Find where the given text appears and provide that cell's center as (x, y) coordinate. 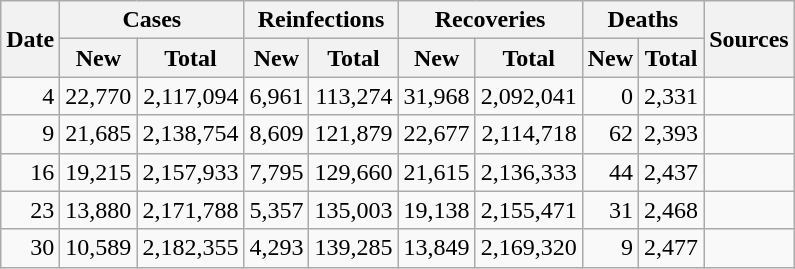
6,961 (276, 96)
139,285 (354, 248)
2,393 (672, 134)
2,468 (672, 210)
Cases (152, 20)
4 (30, 96)
16 (30, 172)
31 (610, 210)
2,114,718 (528, 134)
Reinfections (321, 20)
19,215 (98, 172)
7,795 (276, 172)
8,609 (276, 134)
2,437 (672, 172)
2,169,320 (528, 248)
44 (610, 172)
121,879 (354, 134)
135,003 (354, 210)
10,589 (98, 248)
Date (30, 39)
4,293 (276, 248)
22,770 (98, 96)
2,157,933 (190, 172)
21,685 (98, 134)
31,968 (436, 96)
22,677 (436, 134)
0 (610, 96)
2,182,355 (190, 248)
2,171,788 (190, 210)
2,331 (672, 96)
129,660 (354, 172)
30 (30, 248)
13,849 (436, 248)
2,136,333 (528, 172)
Sources (750, 39)
2,155,471 (528, 210)
2,477 (672, 248)
13,880 (98, 210)
19,138 (436, 210)
62 (610, 134)
21,615 (436, 172)
5,357 (276, 210)
23 (30, 210)
2,117,094 (190, 96)
Recoveries (490, 20)
Deaths (642, 20)
2,092,041 (528, 96)
2,138,754 (190, 134)
113,274 (354, 96)
